Detect which cell encompasses the target text, then output its (X, Y) center coordinate. 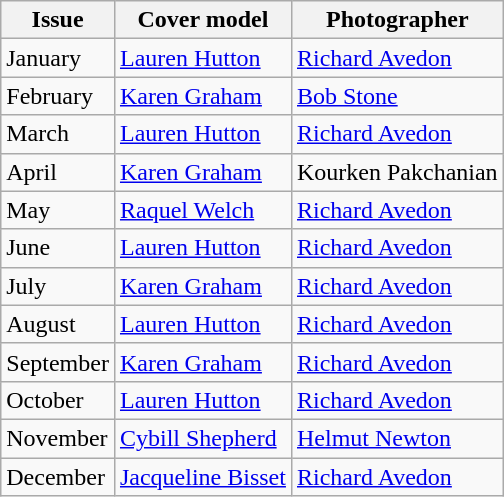
July (58, 286)
February (58, 96)
April (58, 172)
June (58, 248)
September (58, 362)
Cybill Shepherd (202, 438)
August (58, 324)
Issue (58, 20)
Helmut Newton (397, 438)
November (58, 438)
Kourken Pakchanian (397, 172)
Bob Stone (397, 96)
October (58, 400)
Jacqueline Bisset (202, 477)
May (58, 210)
December (58, 477)
March (58, 134)
Cover model (202, 20)
January (58, 58)
Raquel Welch (202, 210)
Photographer (397, 20)
